Find where the given text appears and provide that cell's center as (X, Y) coordinate. 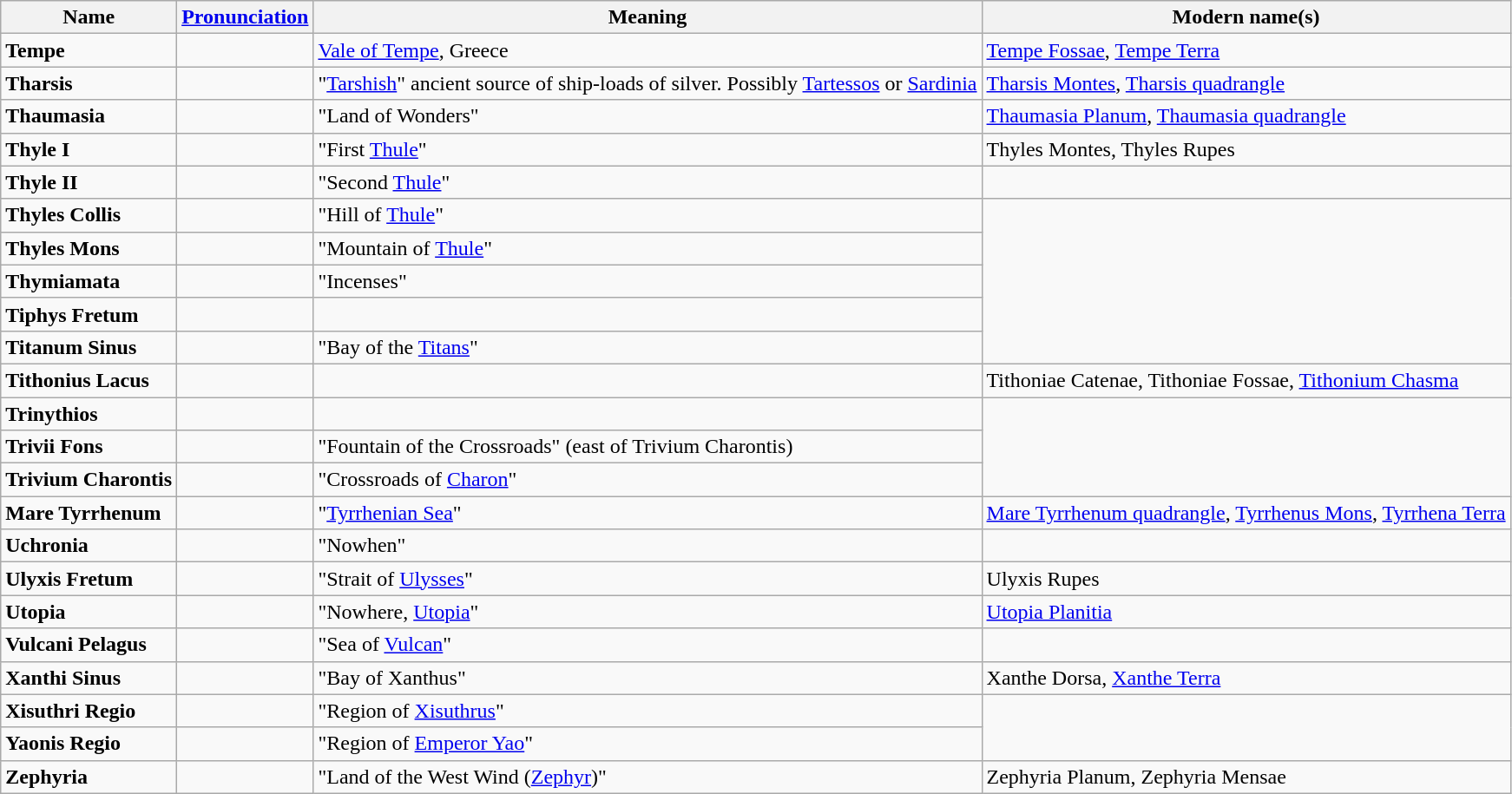
Thyles Collis (89, 215)
Xanthe Dorsa, Xanthe Terra (1246, 678)
"Region of Emperor Yao" (648, 744)
Tempe (89, 50)
Trivium Charontis (89, 480)
Thymiamata (89, 281)
"Crossroads of Charon" (648, 480)
"Second Thule" (648, 182)
"Land of Wonders" (648, 116)
Xanthi Sinus (89, 678)
Thyle I (89, 149)
Tithoniae Catenae, Tithoniae Fossae, Tithonium Chasma (1246, 380)
Uchronia (89, 546)
"Mountain of Thule" (648, 248)
"Strait of Ulysses" (648, 579)
Tharsis Montes, Tharsis quadrangle (1246, 83)
Thaumasia Planum, Thaumasia quadrangle (1246, 116)
"Hill of Thule" (648, 215)
"Tarshish" ancient source of ship-loads of silver. Possibly Tartessos or Sardinia (648, 83)
Vulcani Pelagus (89, 645)
"Nowhen" (648, 546)
Ulyxis Fretum (89, 579)
Trivii Fons (89, 447)
"Sea of Vulcan" (648, 645)
Mare Tyrrhenum (89, 513)
Name (89, 17)
Tiphys Fretum (89, 314)
"Fountain of the Crossroads" (east of Trivium Charontis) (648, 447)
"Bay of Xanthus" (648, 678)
"Incenses" (648, 281)
Utopia Planitia (1246, 612)
Thyles Mons (89, 248)
"Land of the West Wind (Zephyr)" (648, 777)
Vale of Tempe, Greece (648, 50)
Ulyxis Rupes (1246, 579)
Titanum Sinus (89, 347)
"Region of Xisuthrus" (648, 711)
"Nowhere, Utopia" (648, 612)
Thyles Montes, Thyles Rupes (1246, 149)
Tithonius Lacus (89, 380)
Pronunciation (245, 17)
Meaning (648, 17)
Utopia (89, 612)
"Bay of the Titans" (648, 347)
Tempe Fossae, Tempe Terra (1246, 50)
"Tyrrhenian Sea" (648, 513)
Thyle II (89, 182)
Mare Tyrrhenum quadrangle, Tyrrhenus Mons, Tyrrhena Terra (1246, 513)
Yaonis Regio (89, 744)
"First Thule" (648, 149)
Xisuthri Regio (89, 711)
Trinythios (89, 414)
Zephyria (89, 777)
Thaumasia (89, 116)
Zephyria Planum, Zephyria Mensae (1246, 777)
Tharsis (89, 83)
Modern name(s) (1246, 17)
